Capture the cell that displays the provided text and extract its [x, y] central coordinate. 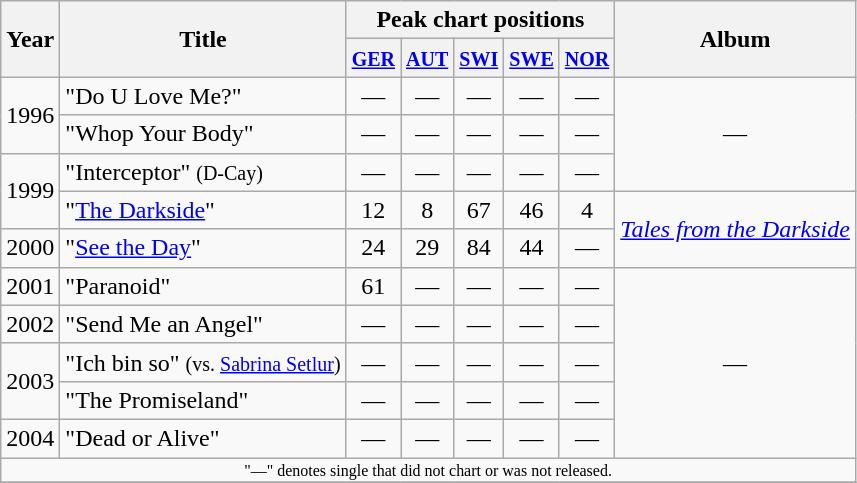
44 [532, 248]
67 [479, 210]
SWE [532, 58]
2002 [30, 324]
1996 [30, 115]
GER [373, 58]
"Dead or Alive" [203, 438]
SWI [479, 58]
61 [373, 286]
"See the Day" [203, 248]
"Do U Love Me?" [203, 96]
"Ich bin so" (vs. Sabrina Setlur) [203, 362]
1999 [30, 191]
84 [479, 248]
2000 [30, 248]
Year [30, 39]
12 [373, 210]
AUT [426, 58]
8 [426, 210]
Peak chart positions [480, 20]
4 [587, 210]
"Interceptor" (D-Cay) [203, 172]
Album [736, 39]
"The Promiseland" [203, 400]
Tales from the Darkside [736, 229]
NOR [587, 58]
Title [203, 39]
"Whop Your Body" [203, 134]
"Paranoid" [203, 286]
29 [426, 248]
"Send Me an Angel" [203, 324]
"The Darkside" [203, 210]
24 [373, 248]
2003 [30, 381]
"—" denotes single that did not chart or was not released. [428, 470]
2004 [30, 438]
2001 [30, 286]
46 [532, 210]
